Return the [x, y] coordinate for the center point of the cell that contains the specified text.  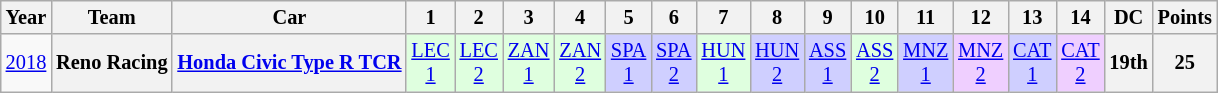
LEC2 [479, 63]
CAT2 [1080, 63]
2 [479, 17]
11 [926, 17]
12 [980, 17]
2018 [26, 63]
ZAN2 [580, 63]
4 [580, 17]
19th [1129, 63]
HUN2 [777, 63]
3 [529, 17]
5 [628, 17]
10 [874, 17]
6 [674, 17]
Points [1185, 17]
MNZ1 [926, 63]
HUN1 [723, 63]
SPA2 [674, 63]
CAT1 [1032, 63]
Car [289, 17]
1 [430, 17]
13 [1032, 17]
Year [26, 17]
DC [1129, 17]
Reno Racing [112, 63]
ASS2 [874, 63]
MNZ2 [980, 63]
Honda Civic Type R TCR [289, 63]
7 [723, 17]
ZAN1 [529, 63]
8 [777, 17]
25 [1185, 63]
Team [112, 17]
ASS1 [828, 63]
LEC1 [430, 63]
9 [828, 17]
SPA1 [628, 63]
14 [1080, 17]
